Provide the [X, Y] coordinate of the cell's center where the given text is located.  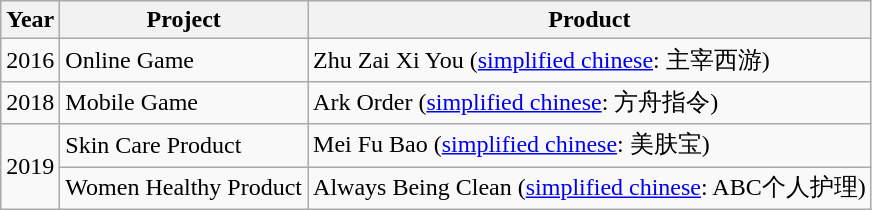
Project [184, 20]
2018 [30, 102]
Always Being Clean (simplified chinese: ABC个人护理) [590, 188]
Mei Fu Bao (simplified chinese: 美肤宝) [590, 146]
Ark Order (simplified chinese: 方舟指令) [590, 102]
Women Healthy Product [184, 188]
2019 [30, 166]
Zhu Zai Xi You (simplified chinese: 主宰西游) [590, 60]
Skin Care Product [184, 146]
Year [30, 20]
Mobile Game [184, 102]
Product [590, 20]
Online Game [184, 60]
2016 [30, 60]
